Search for the cell housing the specified text and yield its (x, y) center coordinate. 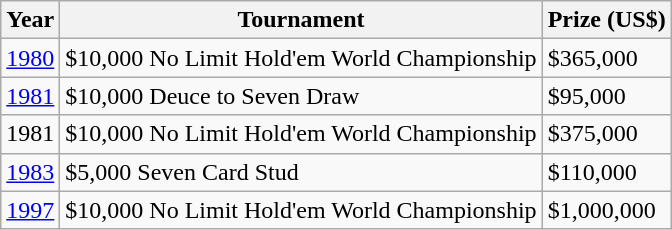
1997 (30, 210)
$95,000 (606, 96)
Tournament (301, 20)
1980 (30, 58)
$365,000 (606, 58)
$110,000 (606, 172)
$375,000 (606, 134)
$1,000,000 (606, 210)
Prize (US$) (606, 20)
$10,000 Deuce to Seven Draw (301, 96)
$5,000 Seven Card Stud (301, 172)
1983 (30, 172)
Year (30, 20)
